Return the (x, y) coordinate for the center point of the cell that contains the specified text.  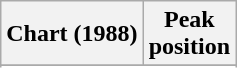
Chart (1988) (72, 34)
Peakposition (189, 34)
